For the text-containing cell, return its midpoint in (X, Y) coordinate format. 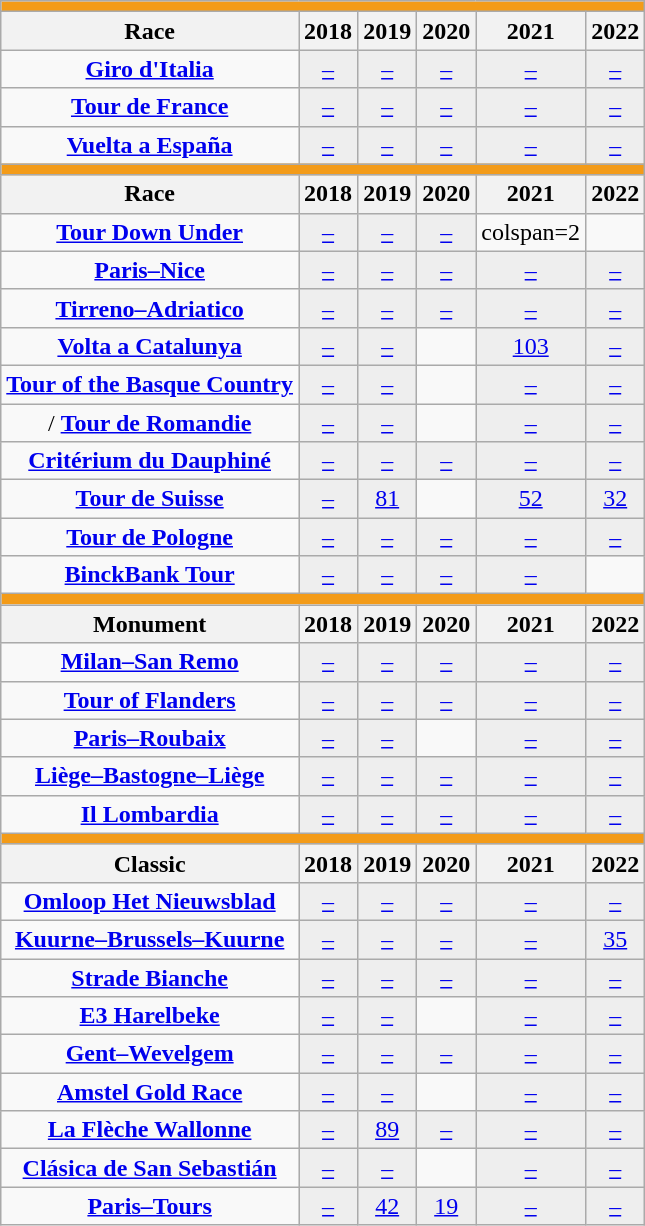
E3 Harelbeke (150, 1016)
103 (531, 346)
BinckBank Tour (150, 575)
Tour de France (150, 107)
Tour de Pologne (150, 537)
89 (388, 1130)
Paris–Tours (150, 1206)
Tour of the Basque Country (150, 384)
19 (446, 1206)
52 (531, 499)
Volta a Catalunya (150, 346)
42 (388, 1206)
Monument (150, 624)
Tour Down Under (150, 232)
/ Tour de Romandie (150, 423)
Kuurne–Brussels–Kuurne (150, 939)
La Flèche Wallonne (150, 1130)
Vuelta a España (150, 145)
Paris–Nice (150, 270)
Strade Bianche (150, 977)
Tour de Suisse (150, 499)
Critérium du Dauphiné (150, 461)
Paris–Roubaix (150, 738)
Omloop Het Nieuwsblad (150, 901)
Liège–Bastogne–Liège (150, 776)
Classic (150, 863)
81 (388, 499)
32 (616, 499)
Amstel Gold Race (150, 1092)
Tour of Flanders (150, 700)
colspan=2 (531, 232)
35 (616, 939)
Giro d'Italia (150, 69)
Clásica de San Sebastián (150, 1168)
Milan–San Remo (150, 662)
Il Lombardia (150, 814)
Tirreno–Adriatico (150, 308)
Gent–Wevelgem (150, 1054)
